Pinpoint the cell where the given text exists, returning its [X, Y] midpoint coordinate. 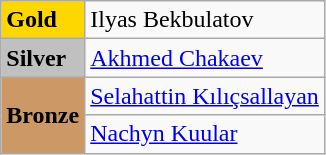
Nachyn Kuular [205, 134]
Selahattin Kılıçsallayan [205, 96]
Akhmed Chakaev [205, 58]
Bronze [43, 115]
Gold [43, 20]
Silver [43, 58]
Ilyas Bekbulatov [205, 20]
